Extract the (X, Y) coordinate from the center of the cell holding the provided text.  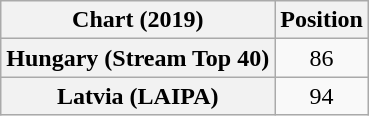
Hungary (Stream Top 40) (138, 58)
Position (322, 20)
Latvia (LAIPA) (138, 96)
86 (322, 58)
Chart (2019) (138, 20)
94 (322, 96)
